Return the (x, y) coordinate for the center point of the cell that contains the specified text.  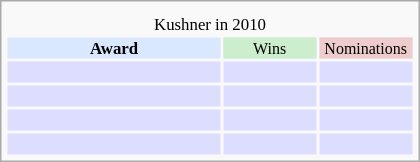
Wins (270, 48)
Kushner in 2010 (210, 24)
Nominations (366, 48)
Award (114, 48)
